From the cell containing the given text, extract its center point as [x, y] coordinate. 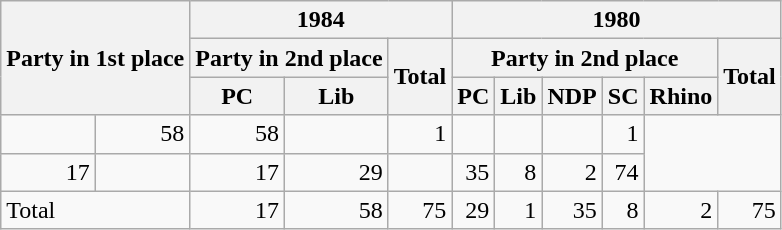
Party in 1st place [96, 58]
74 [623, 172]
1984 [321, 20]
NDP [572, 96]
1980 [617, 20]
Rhino [681, 96]
SC [623, 96]
